Determine the (x, y) coordinate at the center of the cell enclosing the given text.  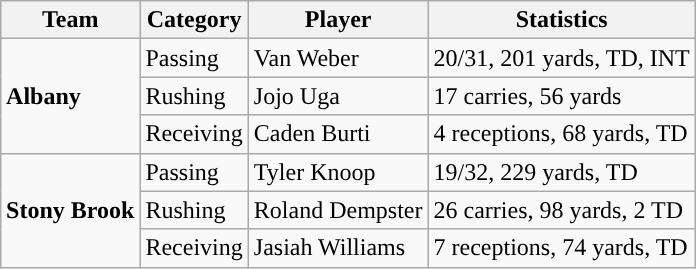
Jasiah Williams (338, 248)
Jojo Uga (338, 96)
26 carries, 98 yards, 2 TD (562, 210)
Stony Brook (70, 210)
7 receptions, 74 yards, TD (562, 248)
Statistics (562, 20)
17 carries, 56 yards (562, 96)
19/32, 229 yards, TD (562, 172)
Van Weber (338, 58)
Albany (70, 96)
Caden Burti (338, 134)
Team (70, 20)
20/31, 201 yards, TD, INT (562, 58)
Category (194, 20)
Player (338, 20)
Tyler Knoop (338, 172)
4 receptions, 68 yards, TD (562, 134)
Roland Dempster (338, 210)
